Capture the cell that displays the provided text and extract its (X, Y) central coordinate. 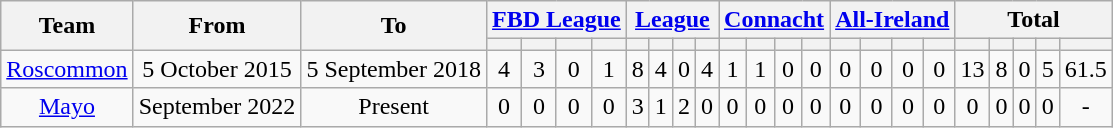
61.5 (1086, 69)
Total (1034, 20)
- (1086, 107)
All-Ireland (892, 20)
Present (394, 107)
September 2022 (217, 107)
5 (1048, 69)
Connacht (774, 20)
2 (684, 107)
5 September 2018 (394, 69)
League (672, 20)
Mayo (67, 107)
FBD League (557, 20)
Roscommon (67, 69)
13 (972, 69)
From (217, 26)
5 October 2015 (217, 69)
To (394, 26)
Team (67, 26)
